Determine the [X, Y] coordinate at the center of the cell enclosing the given text.  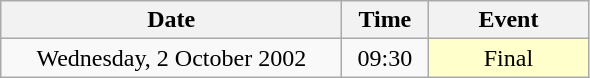
Time [385, 20]
Wednesday, 2 October 2002 [172, 58]
Event [508, 20]
09:30 [385, 58]
Final [508, 58]
Date [172, 20]
